Find where the given text appears and provide that cell's center as [X, Y] coordinate. 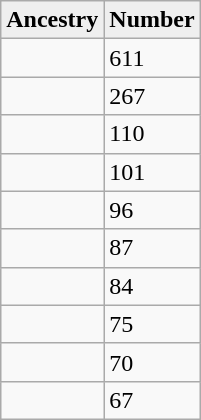
267 [152, 96]
87 [152, 248]
75 [152, 324]
101 [152, 172]
Number [152, 20]
70 [152, 362]
67 [152, 400]
96 [152, 210]
611 [152, 58]
84 [152, 286]
Ancestry [52, 20]
110 [152, 134]
